Capture the cell that displays the provided text and extract its [X, Y] central coordinate. 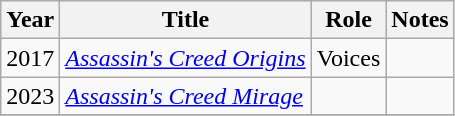
Assassin's Creed Mirage [186, 96]
2023 [30, 96]
Notes [420, 20]
Role [348, 20]
Title [186, 20]
Voices [348, 58]
2017 [30, 58]
Assassin's Creed Origins [186, 58]
Year [30, 20]
